Identify which cell holds the provided text, then report its [x, y] central coordinate. 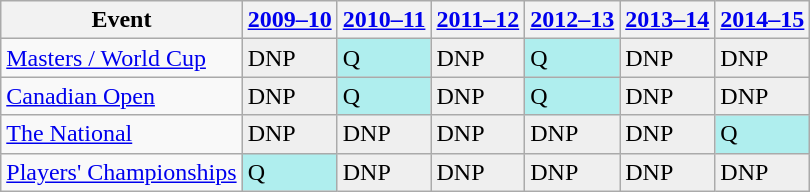
The National [122, 134]
2010–11 [384, 20]
2013–14 [668, 20]
2011–12 [478, 20]
Players' Championships [122, 172]
Canadian Open [122, 96]
Masters / World Cup [122, 58]
2014–15 [762, 20]
Event [122, 20]
2012–13 [572, 20]
2009–10 [290, 20]
